Scan for the cell matching the given text and deliver its (x, y) coordinate at center. 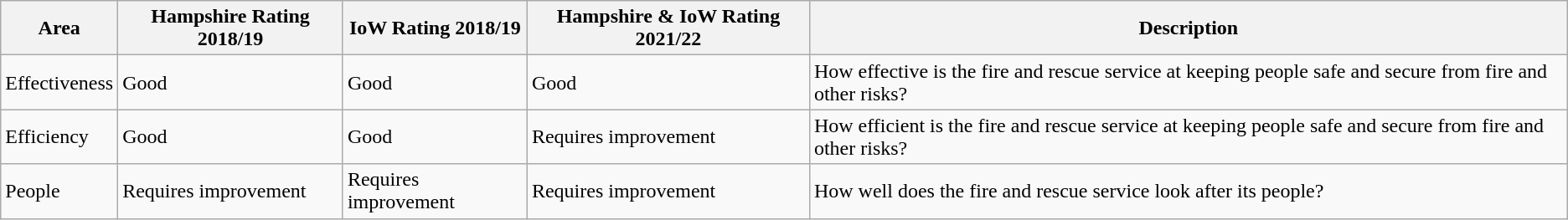
Hampshire & IoW Rating 2021/22 (668, 28)
Area (59, 28)
Description (1188, 28)
How efficient is the fire and rescue service at keeping people safe and secure from fire and other risks? (1188, 137)
Efficiency (59, 137)
Hampshire Rating 2018/19 (231, 28)
How effective is the fire and rescue service at keeping people safe and secure from fire and other risks? (1188, 82)
How well does the fire and rescue service look after its people? (1188, 191)
People (59, 191)
IoW Rating 2018/19 (435, 28)
Effectiveness (59, 82)
